Capture the cell that displays the provided text and extract its (x, y) central coordinate. 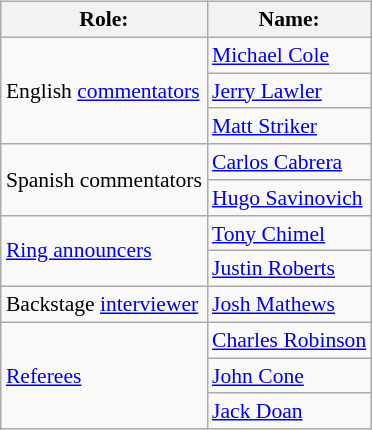
Justin Roberts (289, 269)
English commentators (104, 90)
John Cone (289, 376)
Michael Cole (289, 55)
Tony Chimel (289, 233)
Jack Doan (289, 411)
Jerry Lawler (289, 91)
Josh Mathews (289, 305)
Charles Robinson (289, 340)
Name: (289, 20)
Referees (104, 376)
Backstage interviewer (104, 305)
Matt Striker (289, 126)
Hugo Savinovich (289, 198)
Spanish commentators (104, 180)
Role: (104, 20)
Ring announcers (104, 250)
Carlos Cabrera (289, 162)
